Search for the cell housing the specified text and yield its [X, Y] center coordinate. 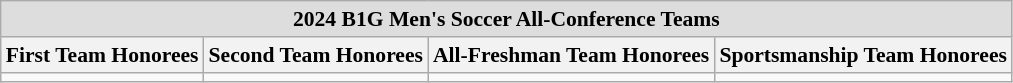
First Team Honorees [102, 55]
2024 B1G Men's Soccer All-Conference Teams [506, 19]
All-Freshman Team Honorees [571, 55]
Sportsmanship Team Honorees [863, 55]
Second Team Honorees [316, 55]
